Scan for the cell matching the given text and deliver its (x, y) coordinate at center. 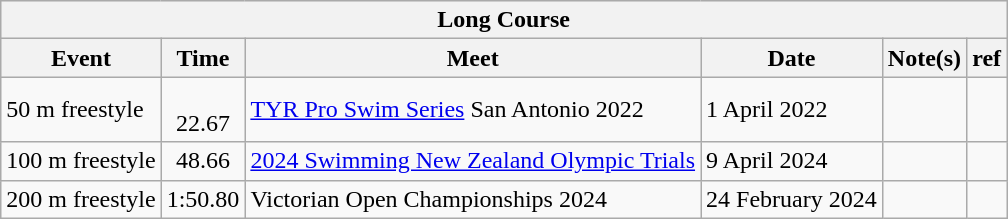
200 m freestyle (81, 199)
1:50.80 (203, 199)
TYR Pro Swim Series San Antonio 2022 (473, 110)
48.66 (203, 161)
Event (81, 58)
1 April 2022 (792, 110)
2024 Swimming New Zealand Olympic Trials (473, 161)
Note(s) (924, 58)
9 April 2024 (792, 161)
100 m freestyle (81, 161)
50 m freestyle (81, 110)
ref (987, 58)
Victorian Open Championships 2024 (473, 199)
Time (203, 58)
Long Course (504, 20)
22.67 (203, 110)
24 February 2024 (792, 199)
Date (792, 58)
Meet (473, 58)
